Scan for the cell matching the given text and deliver its [X, Y] coordinate at center. 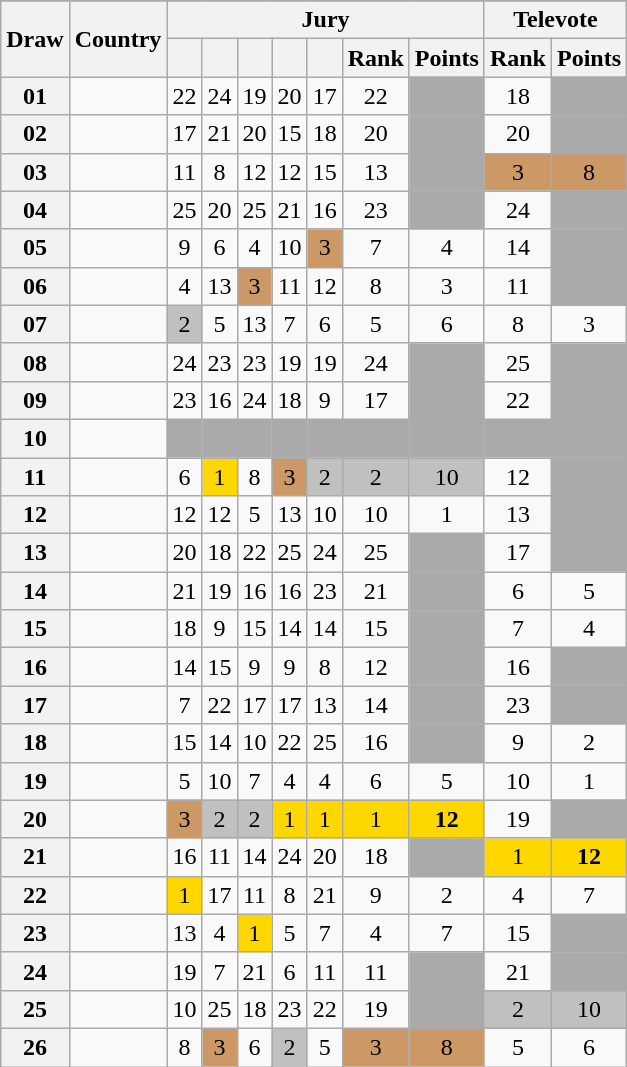
Jury [326, 20]
06 [35, 286]
03 [35, 172]
01 [35, 96]
05 [35, 248]
Televote [555, 20]
07 [35, 324]
02 [35, 134]
Draw [35, 39]
09 [35, 400]
04 [35, 210]
08 [35, 362]
26 [35, 1047]
Country [118, 39]
